Search for the cell housing the specified text and yield its [x, y] center coordinate. 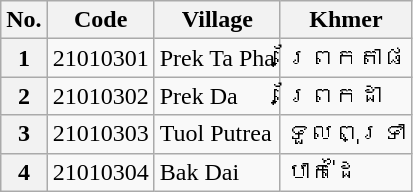
21010303 [100, 134]
2 [24, 96]
Khmer [346, 20]
Bak Dai [217, 172]
Prek Ta Pha [217, 58]
21010302 [100, 96]
បាក់ដៃ [346, 172]
Code [100, 20]
Prek Da [217, 96]
3 [24, 134]
21010304 [100, 172]
Village [217, 20]
ទួលពុទ្រា [346, 134]
1 [24, 58]
ព្រែកដា [346, 96]
21010301 [100, 58]
ព្រែកតាផ [346, 58]
4 [24, 172]
No. [24, 20]
Tuol Putrea [217, 134]
